Capture the cell that displays the provided text and extract its (x, y) central coordinate. 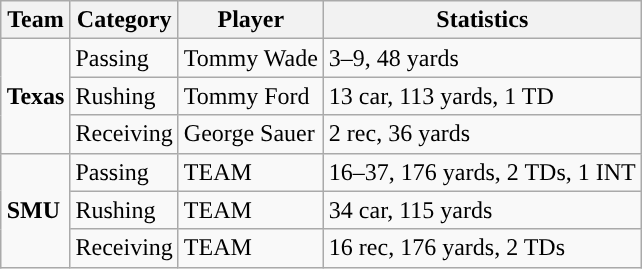
16 rec, 176 yards, 2 TDs (482, 248)
Player (250, 20)
SMU (36, 210)
2 rec, 36 yards (482, 134)
3–9, 48 yards (482, 58)
Category (124, 20)
34 car, 115 yards (482, 210)
13 car, 113 yards, 1 TD (482, 96)
George Sauer (250, 134)
Tommy Ford (250, 96)
Tommy Wade (250, 58)
Texas (36, 96)
16–37, 176 yards, 2 TDs, 1 INT (482, 172)
Statistics (482, 20)
Team (36, 20)
